Find where the given text appears and provide that cell's center as (X, Y) coordinate. 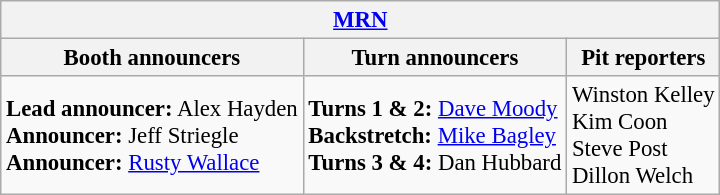
Turns 1 & 2: Dave MoodyBackstretch: Mike BagleyTurns 3 & 4: Dan Hubbard (435, 136)
Winston KelleyKim CoonSteve PostDillon Welch (644, 136)
Lead announcer: Alex HaydenAnnouncer: Jeff StriegleAnnouncer: Rusty Wallace (152, 136)
Pit reporters (644, 58)
MRN (360, 20)
Booth announcers (152, 58)
Turn announcers (435, 58)
